Identify which cell holds the provided text, then report its [X, Y] central coordinate. 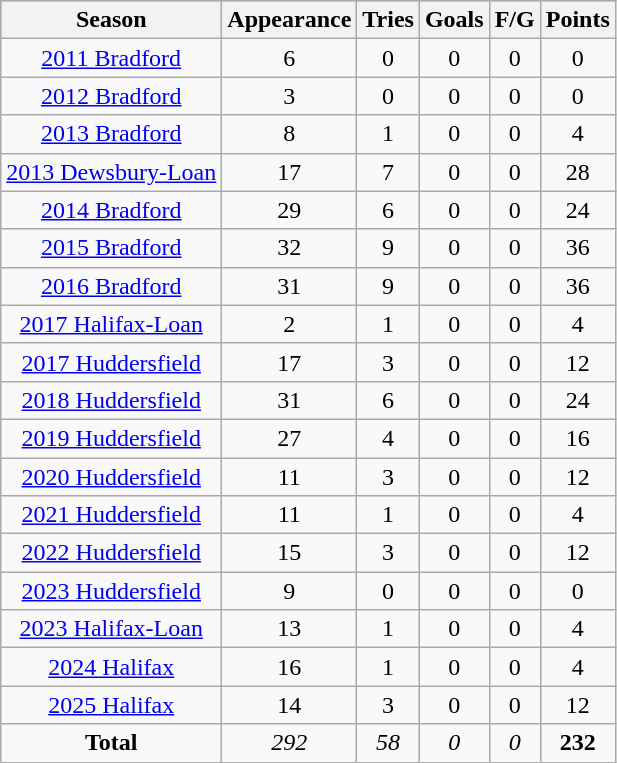
14 [290, 705]
27 [290, 438]
2022 Huddersfield [112, 553]
Appearance [290, 20]
2024 Halifax [112, 667]
Points [578, 20]
2020 Huddersfield [112, 477]
2013 Dewsbury-Loan [112, 172]
2015 Bradford [112, 248]
7 [388, 172]
2014 Bradford [112, 210]
15 [290, 553]
2017 Halifax-Loan [112, 324]
292 [290, 743]
32 [290, 248]
58 [388, 743]
2012 Bradford [112, 96]
28 [578, 172]
Total [112, 743]
232 [578, 743]
2025 Halifax [112, 705]
2016 Bradford [112, 286]
2011 Bradford [112, 58]
Goals [454, 20]
2018 Huddersfield [112, 400]
8 [290, 134]
Tries [388, 20]
29 [290, 210]
2019 Huddersfield [112, 438]
2023 Halifax-Loan [112, 629]
2023 Huddersfield [112, 591]
F/G [514, 20]
2 [290, 324]
Season [112, 20]
2017 Huddersfield [112, 362]
2021 Huddersfield [112, 515]
2013 Bradford [112, 134]
13 [290, 629]
